Scan for the cell matching the given text and deliver its (X, Y) coordinate at center. 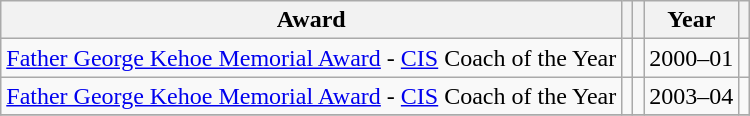
2000–01 (692, 58)
Year (692, 20)
Award (312, 20)
2003–04 (692, 96)
